For the text-containing cell, return its midpoint in (X, Y) coordinate format. 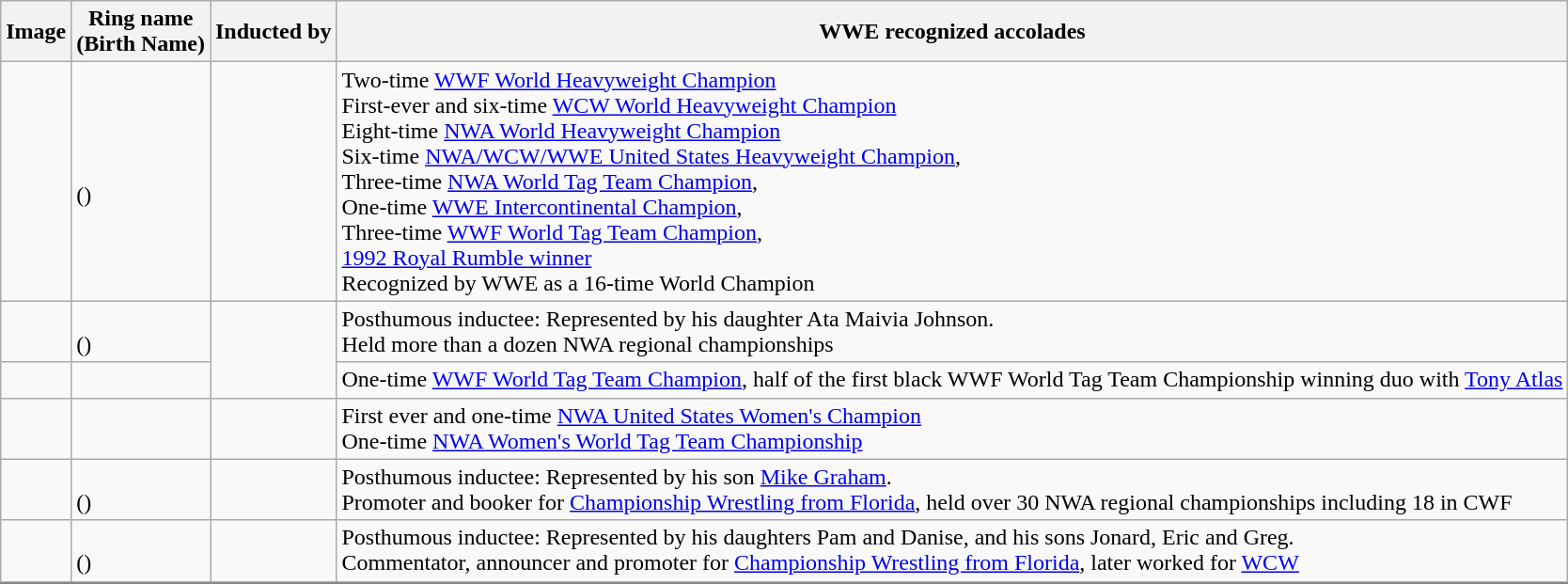
Posthumous inductee: Represented by his daughter Ata Maivia Johnson. Held more than a dozen NWA regional championships (952, 331)
Image (36, 32)
One-time WWF World Tag Team Champion, half of the first black WWF World Tag Team Championship winning duo with Tony Atlas (952, 380)
Ring name(Birth Name) (141, 32)
WWE recognized accolades (952, 32)
First ever and one-time NWA United States Women's ChampionOne-time NWA Women's World Tag Team Championship (952, 429)
Inducted by (274, 32)
